Return [X, Y] of the center of cell containing provided text 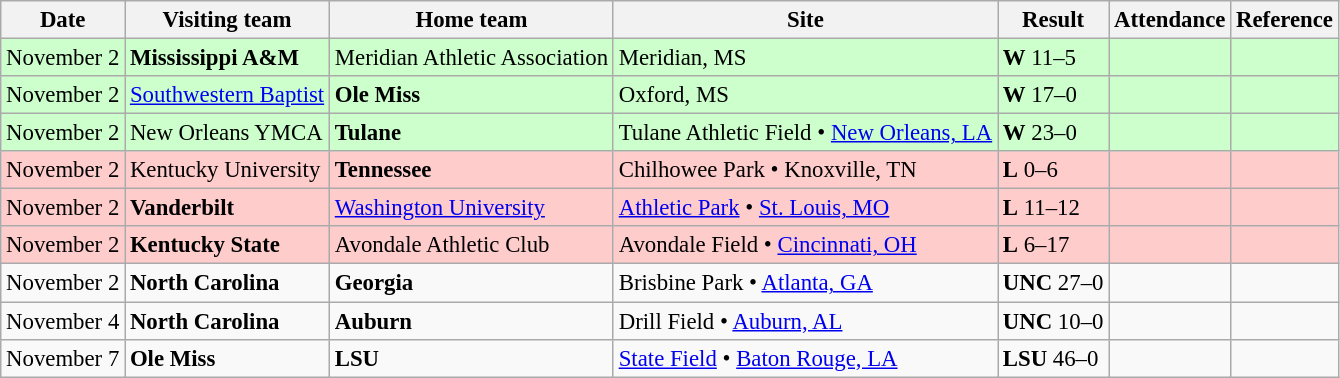
W 17–0 [1054, 95]
Visiting team [228, 20]
L 0–6 [1054, 170]
Vanderbilt [228, 208]
Tennessee [471, 170]
UNC 27–0 [1054, 283]
LSU 46–0 [1054, 358]
Kentucky University [228, 170]
Tulane [471, 133]
Washington University [471, 208]
W 23–0 [1054, 133]
Mississippi A&M [228, 58]
LSU [471, 358]
Georgia [471, 283]
Drill Field • Auburn, AL [805, 321]
Auburn [471, 321]
November 4 [63, 321]
Southwestern Baptist [228, 95]
L 6–17 [1054, 245]
Brisbine Park • Atlanta, GA [805, 283]
Home team [471, 20]
L 11–12 [1054, 208]
UNC 10–0 [1054, 321]
Avondale Athletic Club [471, 245]
Kentucky State [228, 245]
State Field • Baton Rouge, LA [805, 358]
W 11–5 [1054, 58]
Oxford, MS [805, 95]
Date [63, 20]
Meridian Athletic Association [471, 58]
Reference [1285, 20]
Avondale Field • Cincinnati, OH [805, 245]
Attendance [1170, 20]
Tulane Athletic Field • New Orleans, LA [805, 133]
Result [1054, 20]
Athletic Park • St. Louis, MO [805, 208]
Meridian, MS [805, 58]
November 7 [63, 358]
Site [805, 20]
Chilhowee Park • Knoxville, TN [805, 170]
New Orleans YMCA [228, 133]
